Capture the cell that displays the provided text and extract its [x, y] central coordinate. 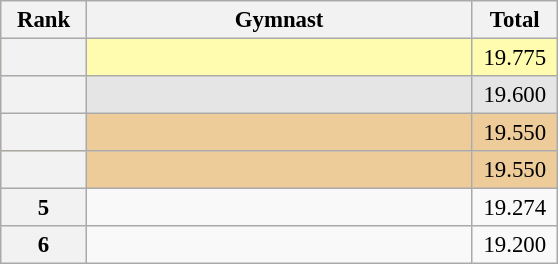
Gymnast [279, 20]
Total [515, 20]
19.600 [515, 95]
19.200 [515, 245]
5 [44, 208]
6 [44, 245]
19.775 [515, 58]
19.274 [515, 208]
Rank [44, 20]
